Detect which cell encompasses the target text, then output its (X, Y) center coordinate. 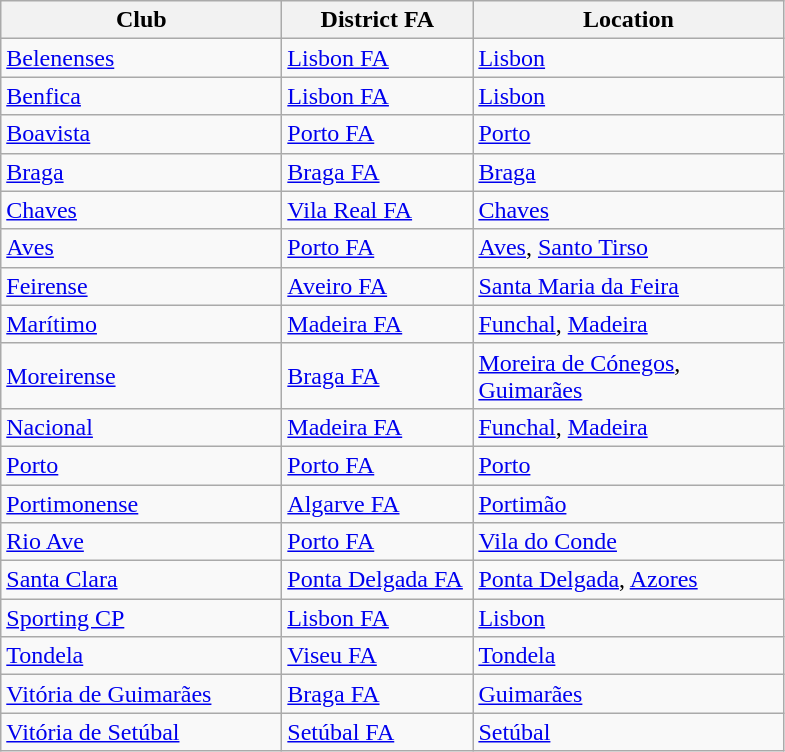
Vila Real FA (378, 210)
Setúbal (628, 732)
Setúbal FA (378, 732)
Portimonense (142, 503)
Aves (142, 248)
Feirense (142, 286)
Vitória de Guimarães (142, 694)
Vitória de Setúbal (142, 732)
Marítimo (142, 324)
Vila do Conde (628, 542)
Benfica (142, 96)
Portimão (628, 503)
Boavista (142, 134)
Sporting CP (142, 618)
Viseu FA (378, 656)
Nacional (142, 427)
Club (142, 20)
Belenenses (142, 58)
Algarve FA (378, 503)
Guimarães (628, 694)
Aves, Santo Tirso (628, 248)
Moreira de Cónegos, Guimarães (628, 376)
Ponta Delgada, Azores (628, 580)
District FA (378, 20)
Location (628, 20)
Aveiro FA (378, 286)
Moreirense (142, 376)
Santa Clara (142, 580)
Ponta Delgada FA (378, 580)
Rio Ave (142, 542)
Santa Maria da Feira (628, 286)
